Capture the cell that displays the provided text and extract its (X, Y) central coordinate. 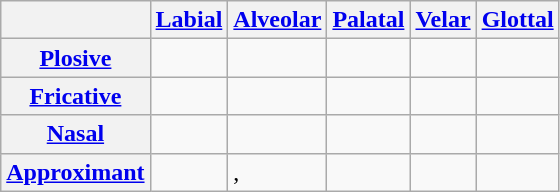
Palatal (368, 20)
Fricative (76, 96)
Plosive (76, 58)
Approximant (76, 172)
Alveolar (278, 20)
Nasal (76, 134)
Glottal (518, 20)
Labial (189, 20)
, (278, 172)
Velar (443, 20)
